Identify which cell holds the provided text, then report its (X, Y) central coordinate. 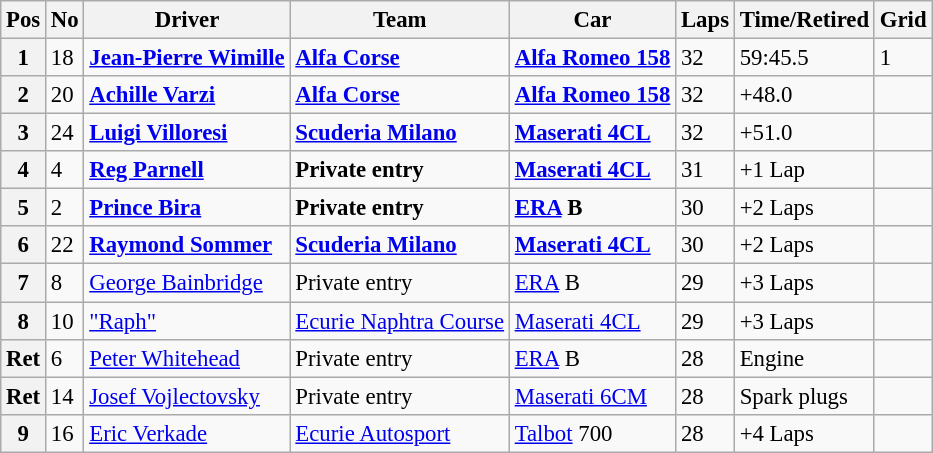
7 (24, 283)
Raymond Sommer (187, 245)
Achille Varzi (187, 95)
5 (24, 208)
22 (65, 245)
Talbot 700 (592, 433)
59:45.5 (804, 58)
Luigi Villoresi (187, 133)
24 (65, 133)
No (65, 20)
14 (65, 396)
Grid (902, 20)
Engine (804, 358)
+4 Laps (804, 433)
+1 Lap (804, 170)
George Bainbridge (187, 283)
Time/Retired (804, 20)
16 (65, 433)
Laps (706, 20)
Maserati 6CM (592, 396)
Driver (187, 20)
"Raph" (187, 321)
Josef Vojlectovsky (187, 396)
Spark plugs (804, 396)
Jean-Pierre Wimille (187, 58)
10 (65, 321)
Reg Parnell (187, 170)
3 (24, 133)
Prince Bira (187, 208)
Eric Verkade (187, 433)
+48.0 (804, 95)
9 (24, 433)
+51.0 (804, 133)
Pos (24, 20)
18 (65, 58)
Car (592, 20)
Ecurie Naphtra Course (400, 321)
20 (65, 95)
31 (706, 170)
Peter Whitehead (187, 358)
Team (400, 20)
Ecurie Autosport (400, 433)
